Scan for the cell matching the given text and deliver its (X, Y) coordinate at center. 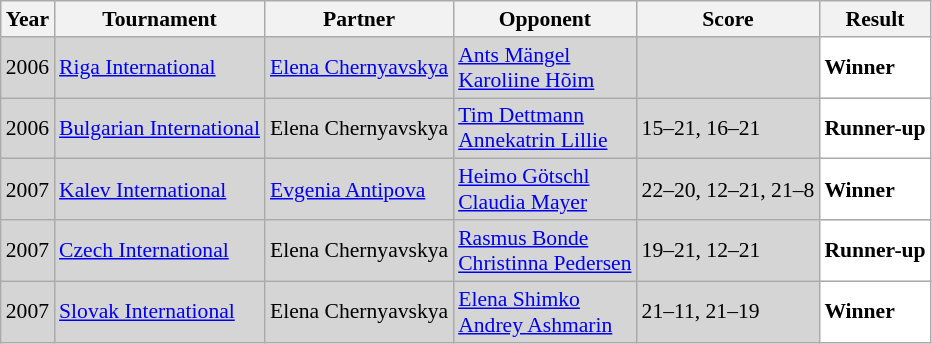
Slovak International (160, 312)
Tournament (160, 19)
Elena Shimko Andrey Ashmarin (544, 312)
Ants Mängel Karoliine Hõim (544, 68)
21–11, 21–19 (728, 312)
Bulgarian International (160, 128)
Partner (359, 19)
Rasmus Bonde Christinna Pedersen (544, 250)
Score (728, 19)
Tim Dettmann Annekatrin Lillie (544, 128)
22–20, 12–21, 21–8 (728, 190)
Result (874, 19)
19–21, 12–21 (728, 250)
Heimo Götschl Claudia Mayer (544, 190)
Opponent (544, 19)
Year (28, 19)
Kalev International (160, 190)
Riga International (160, 68)
Evgenia Antipova (359, 190)
15–21, 16–21 (728, 128)
Czech International (160, 250)
